For the text-containing cell, return its midpoint in (x, y) coordinate format. 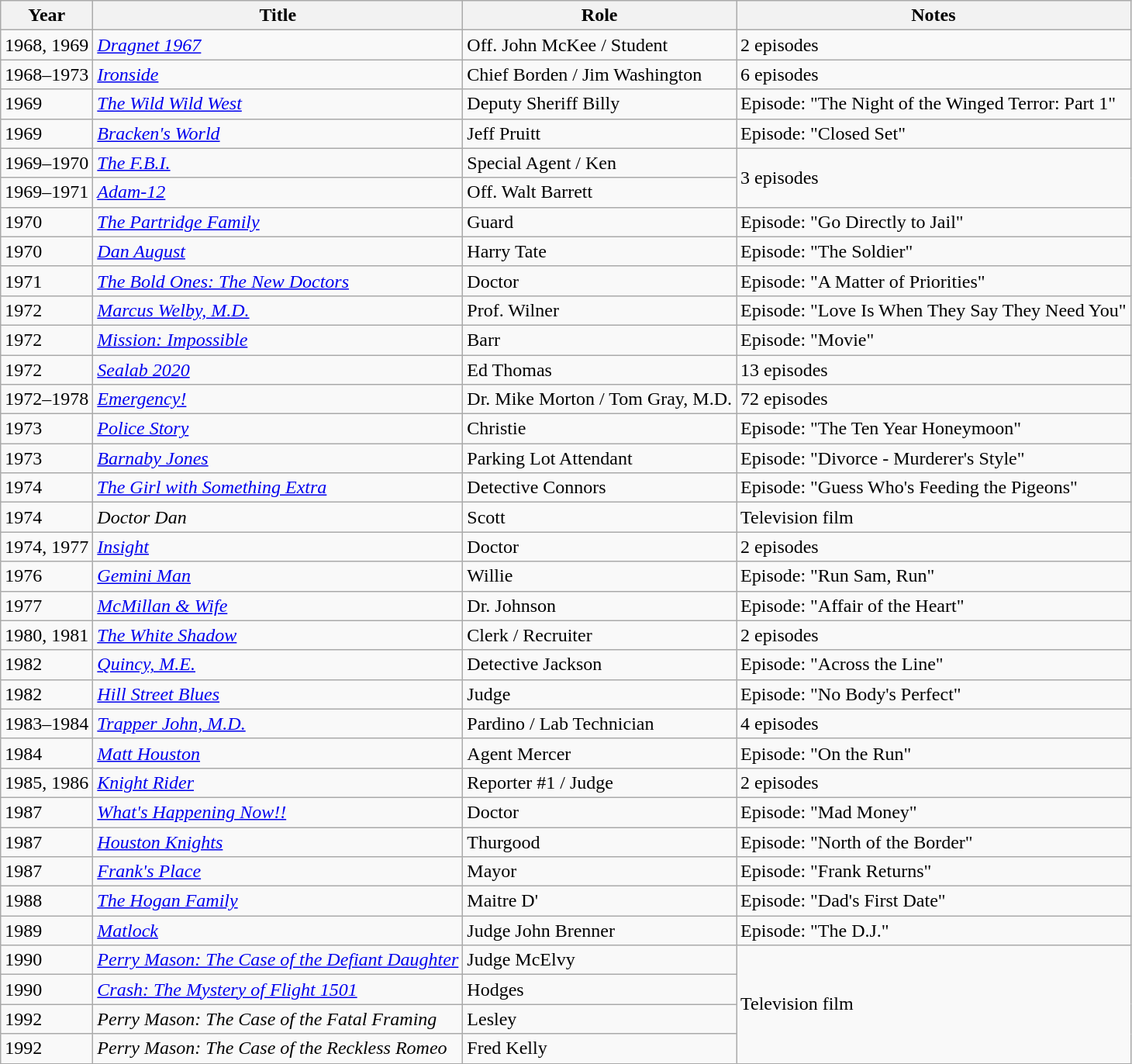
McMillan & Wife (278, 606)
Episode: "Affair of the Heart" (934, 606)
Lesley (600, 1019)
Episode: "No Body's Perfect" (934, 694)
The Bold Ones: The New Doctors (278, 281)
13 episodes (934, 370)
Houston Knights (278, 841)
Thurgood (600, 841)
Adam-12 (278, 192)
Episode: "Run Sam, Run" (934, 576)
Episode: "The Night of the Winged Terror: Part 1" (934, 104)
1989 (47, 931)
Jeff Pruitt (600, 133)
Sealab 2020 (278, 370)
Hill Street Blues (278, 694)
Notes (934, 16)
Ed Thomas (600, 370)
The Partridge Family (278, 222)
1969–1970 (47, 163)
Off. Walt Barrett (600, 192)
1984 (47, 753)
Crash: The Mystery of Flight 1501 (278, 990)
The White Shadow (278, 635)
Role (600, 16)
1976 (47, 576)
Agent Mercer (600, 753)
Perry Mason: The Case of the Reckless Romeo (278, 1048)
Episode: "A Matter of Priorities" (934, 281)
Mayor (600, 872)
Police Story (278, 429)
1969–1971 (47, 192)
Episode: "Divorce - Murderer's Style" (934, 458)
Episode: "Frank Returns" (934, 872)
Episode: "Go Directly to Jail" (934, 222)
Maitre D' (600, 901)
1974, 1977 (47, 547)
Chief Borden / Jim Washington (600, 74)
Dragnet 1967 (278, 45)
Episode: "Closed Set" (934, 133)
1980, 1981 (47, 635)
Detective Jackson (600, 665)
The Hogan Family (278, 901)
Barr (600, 340)
Dr. Mike Morton / Tom Gray, M.D. (600, 399)
Matlock (278, 931)
Gemini Man (278, 576)
The Girl with Something Extra (278, 488)
Detective Connors (600, 488)
Barnaby Jones (278, 458)
Special Agent / Ken (600, 163)
Judge (600, 694)
Guard (600, 222)
Harry Tate (600, 251)
Prof. Wilner (600, 310)
Fred Kelly (600, 1048)
Perry Mason: The Case of the Fatal Framing (278, 1019)
Christie (600, 429)
Frank's Place (278, 872)
Episode: "Guess Who's Feeding the Pigeons" (934, 488)
Episode: "Mad Money" (934, 812)
Judge McElvy (600, 960)
1968, 1969 (47, 45)
Willie (600, 576)
Trapper John, M.D. (278, 724)
Episode: "The D.J." (934, 931)
Emergency! (278, 399)
Doctor Dan (278, 517)
Insight (278, 547)
Dr. Johnson (600, 606)
Episode: "Movie" (934, 340)
1985, 1986 (47, 782)
Episode: "North of the Border" (934, 841)
Dan August (278, 251)
Scott (600, 517)
Mission: Impossible (278, 340)
Perry Mason: The Case of the Defiant Daughter (278, 960)
The Wild Wild West (278, 104)
Episode: "The Ten Year Honeymoon" (934, 429)
Deputy Sheriff Billy (600, 104)
Parking Lot Attendant (600, 458)
4 episodes (934, 724)
1977 (47, 606)
1968–1973 (47, 74)
1972–1978 (47, 399)
1988 (47, 901)
Marcus Welby, M.D. (278, 310)
Ironside (278, 74)
6 episodes (934, 74)
Judge John Brenner (600, 931)
Year (47, 16)
Title (278, 16)
The F.B.I. (278, 163)
Off. John McKee / Student (600, 45)
72 episodes (934, 399)
Bracken's World (278, 133)
1971 (47, 281)
Hodges (600, 990)
Episode: "Across the Line" (934, 665)
Episode: "Love Is When They Say They Need You" (934, 310)
3 episodes (934, 178)
Episode: "Dad's First Date" (934, 901)
Episode: "The Soldier" (934, 251)
Matt Houston (278, 753)
Quincy, M.E. (278, 665)
What's Happening Now!! (278, 812)
Knight Rider (278, 782)
Pardino / Lab Technician (600, 724)
Reporter #1 / Judge (600, 782)
Episode: "On the Run" (934, 753)
Clerk / Recruiter (600, 635)
1983–1984 (47, 724)
